Return (X, Y) of the center of cell containing provided text 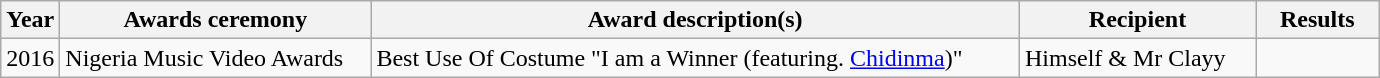
Best Use Of Costume "I am a Winner (featuring. Chidinma)" (696, 58)
Recipient (1137, 20)
2016 (30, 58)
Awards ceremony (216, 20)
Award description(s) (696, 20)
Results (1318, 20)
Year (30, 20)
Himself & Mr Clayy (1137, 58)
Nigeria Music Video Awards (216, 58)
